Pinpoint the cell where the given text exists, returning its (x, y) midpoint coordinate. 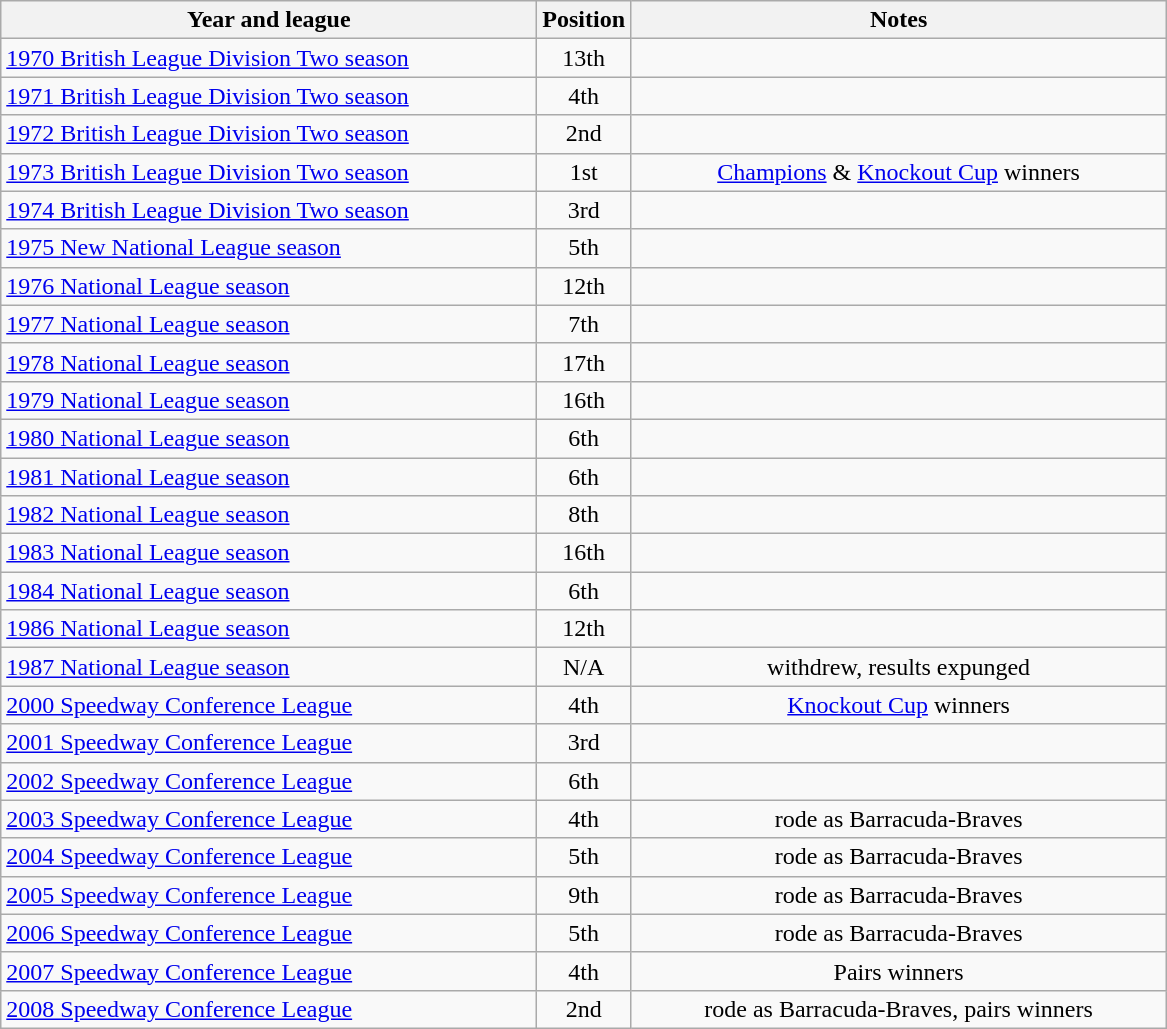
1974 British League Division Two season (269, 210)
Champions & Knockout Cup winners (899, 172)
7th (584, 324)
1983 National League season (269, 553)
8th (584, 515)
1st (584, 172)
1979 National League season (269, 400)
1971 British League Division Two season (269, 96)
1982 National League season (269, 515)
17th (584, 362)
1972 British League Division Two season (269, 134)
1973 British League Division Two season (269, 172)
1986 National League season (269, 629)
1976 National League season (269, 286)
1987 National League season (269, 667)
1975 New National League season (269, 248)
Pairs winners (899, 971)
1970 British League Division Two season (269, 58)
Knockout Cup winners (899, 705)
2000 Speedway Conference League (269, 705)
rode as Barracuda-Braves, pairs winners (899, 1009)
13th (584, 58)
2006 Speedway Conference League (269, 933)
1978 National League season (269, 362)
2004 Speedway Conference League (269, 857)
Year and league (269, 20)
1977 National League season (269, 324)
2008 Speedway Conference League (269, 1009)
9th (584, 895)
Notes (899, 20)
1981 National League season (269, 477)
1984 National League season (269, 591)
1980 National League season (269, 438)
2003 Speedway Conference League (269, 819)
Position (584, 20)
2007 Speedway Conference League (269, 971)
N/A (584, 667)
2002 Speedway Conference League (269, 781)
2001 Speedway Conference League (269, 743)
2005 Speedway Conference League (269, 895)
withdrew, results expunged (899, 667)
